Pinpoint the cell where the given text exists, returning its (X, Y) midpoint coordinate. 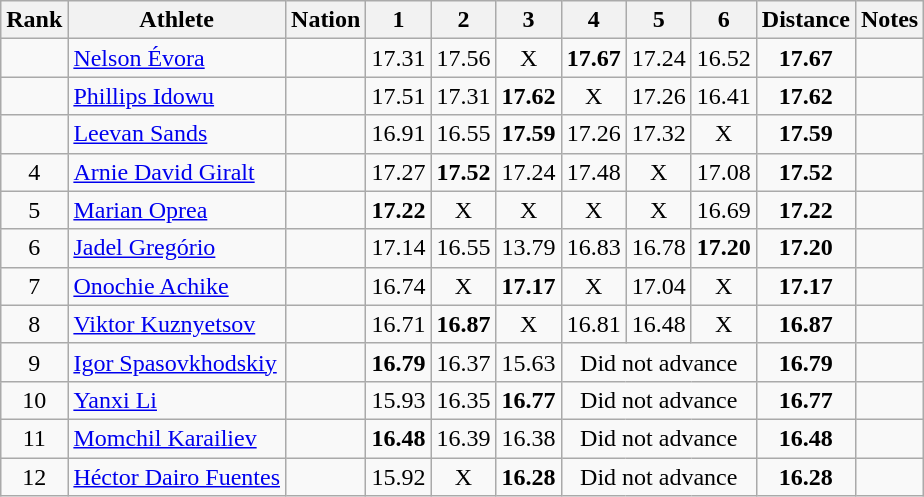
10 (34, 400)
Phillips Idowu (177, 96)
Igor Spasovkhodskiy (177, 362)
Athlete (177, 20)
15.92 (398, 477)
16.74 (398, 286)
16.71 (398, 324)
15.63 (528, 362)
Onochie Achike (177, 286)
17.27 (398, 172)
Héctor Dairo Fuentes (177, 477)
Arnie David Giralt (177, 172)
16.91 (398, 134)
12 (34, 477)
7 (34, 286)
Distance (806, 20)
13.79 (528, 248)
Momchil Karailiev (177, 438)
Yanxi Li (177, 400)
11 (34, 438)
17.04 (658, 286)
16.78 (658, 248)
Jadel Gregório (177, 248)
15.93 (398, 400)
Rank (34, 20)
Leevan Sands (177, 134)
16.41 (724, 96)
17.51 (398, 96)
9 (34, 362)
Nelson Évora (177, 58)
1 (398, 20)
16.39 (464, 438)
17.32 (658, 134)
Viktor Kuznyetsov (177, 324)
Nation (326, 20)
2 (464, 20)
8 (34, 324)
Notes (889, 20)
3 (528, 20)
16.81 (594, 324)
16.38 (528, 438)
16.69 (724, 210)
17.56 (464, 58)
16.35 (464, 400)
17.48 (594, 172)
17.08 (724, 172)
Marian Oprea (177, 210)
17.14 (398, 248)
16.37 (464, 362)
16.52 (724, 58)
16.83 (594, 248)
